Extract the (X, Y) coordinate from the center of the cell holding the provided text.  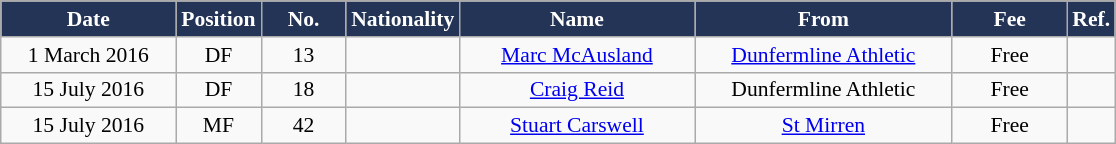
Stuart Carswell (576, 126)
18 (304, 90)
Nationality (402, 19)
Position (218, 19)
MF (218, 126)
No. (304, 19)
42 (304, 126)
Craig Reid (576, 90)
St Mirren (824, 126)
Fee (1010, 19)
Ref. (1091, 19)
Date (88, 19)
From (824, 19)
1 March 2016 (88, 55)
Marc McAusland (576, 55)
Name (576, 19)
13 (304, 55)
